Scan for the cell matching the given text and deliver its (x, y) coordinate at center. 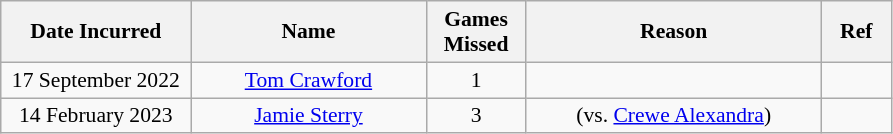
Date Incurred (96, 32)
Games Missed (476, 32)
Ref (856, 32)
Reason (674, 32)
14 February 2023 (96, 116)
1 (476, 80)
Name (308, 32)
Jamie Sterry (308, 116)
Tom Crawford (308, 80)
(vs. Crewe Alexandra) (674, 116)
3 (476, 116)
17 September 2022 (96, 80)
